Extract the (X, Y) coordinate from the center of the cell holding the provided text.  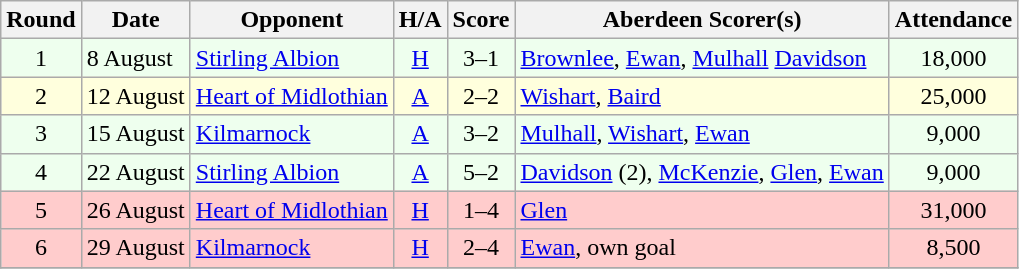
Glen (702, 210)
Ewan, own goal (702, 248)
2–2 (481, 96)
31,000 (953, 210)
Round (41, 20)
15 August (136, 134)
1–4 (481, 210)
Wishart, Baird (702, 96)
18,000 (953, 58)
3–2 (481, 134)
Date (136, 20)
Brownlee, Ewan, Mulhall Davidson (702, 58)
Davidson (2), McKenzie, Glen, Ewan (702, 172)
26 August (136, 210)
8,500 (953, 248)
22 August (136, 172)
6 (41, 248)
25,000 (953, 96)
Score (481, 20)
1 (41, 58)
2–4 (481, 248)
Opponent (292, 20)
5 (41, 210)
3–1 (481, 58)
4 (41, 172)
5–2 (481, 172)
8 August (136, 58)
Mulhall, Wishart, Ewan (702, 134)
12 August (136, 96)
Attendance (953, 20)
Aberdeen Scorer(s) (702, 20)
3 (41, 134)
H/A (420, 20)
2 (41, 96)
29 August (136, 248)
